Search for the cell housing the specified text and yield its [X, Y] center coordinate. 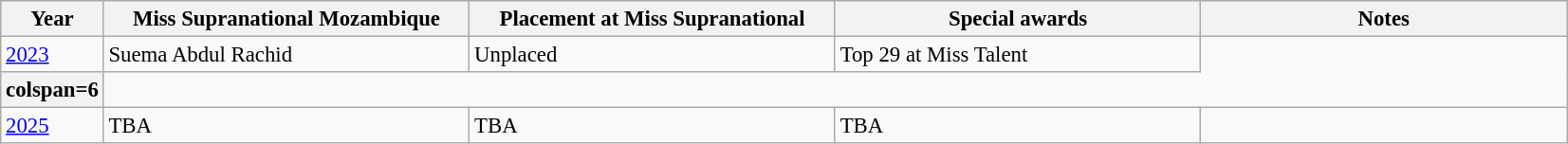
Suema Abdul Rachid [286, 55]
Notes [1384, 19]
Year [52, 19]
2023 [52, 55]
Special awards [1018, 19]
colspan=6 [52, 90]
Placement at Miss Supranational [653, 19]
Miss Supranational Mozambique [286, 19]
2025 [52, 126]
Top 29 at Miss Talent [1018, 55]
Unplaced [653, 55]
